For the text-containing cell, return its midpoint in (X, Y) coordinate format. 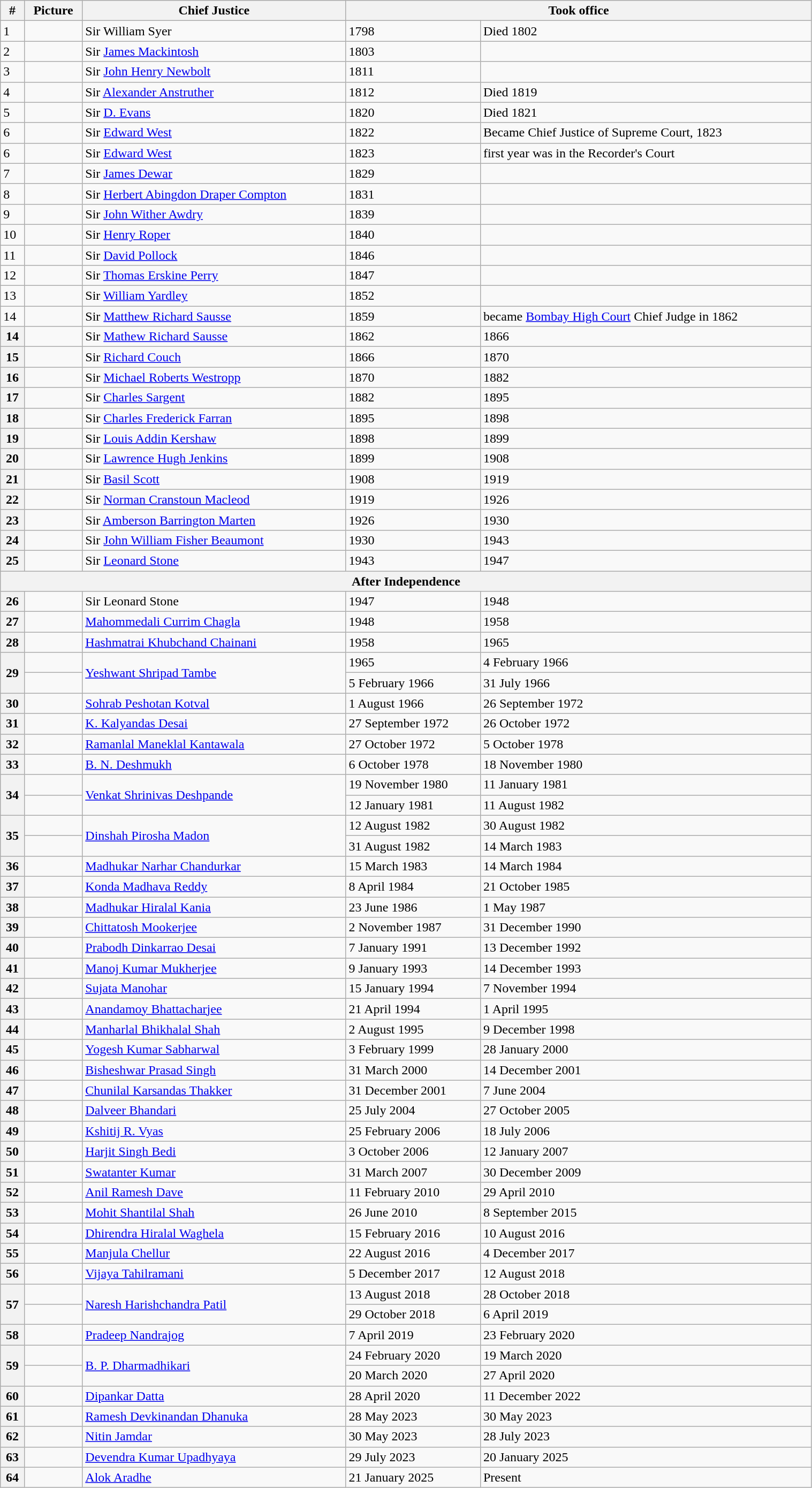
Mohit Shantilal Shah (214, 1212)
5 (13, 112)
54 (13, 1233)
30 December 2009 (646, 1172)
58 (13, 1335)
Sir John William Fisher Beaumont (214, 540)
22 August 2016 (413, 1254)
31 December 2001 (413, 1090)
49 (13, 1131)
45 (13, 1050)
2 November 1987 (413, 928)
41 (13, 968)
31 December 1990 (646, 928)
Anandamoy Bhattacharjee (214, 1009)
3 (13, 72)
40 (13, 948)
1812 (413, 92)
27 October 1972 (413, 744)
K. Kalyandas Desai (214, 724)
13 August 2018 (413, 1294)
39 (13, 928)
Sir Basil Scott (214, 479)
18 July 2006 (646, 1131)
Vijaya Tahilramani (214, 1274)
Nitin Jamdar (214, 1437)
became Bombay High Court Chief Judge in 1862 (646, 316)
Sir James Mackintosh (214, 51)
32 (13, 744)
Sir David Pollock (214, 255)
21 April 1994 (413, 1009)
19 March 2020 (646, 1355)
5 February 1966 (413, 683)
Manharlal Bhikhalal Shah (214, 1029)
18 November 1980 (646, 764)
13 December 1992 (646, 948)
3 February 1999 (413, 1050)
14 December 2001 (646, 1070)
Sir Norman Cranstoun Macleod (214, 499)
26 October 1972 (646, 724)
Naresh Harishchandra Patil (214, 1304)
first year was in the Recorder's Court (646, 153)
Sir Michael Roberts Westropp (214, 377)
9 (13, 214)
8 September 2015 (646, 1212)
28 October 2018 (646, 1294)
9 December 1998 (646, 1029)
11 August 1982 (646, 805)
15 January 1994 (413, 989)
Harjit Singh Bedi (214, 1151)
1847 (413, 276)
Manoj Kumar Mukherjee (214, 968)
8 April 1984 (413, 886)
4 December 2017 (646, 1254)
12 (13, 276)
10 August 2016 (646, 1233)
Sir William Syer (214, 31)
12 January 2007 (646, 1151)
12 August 1982 (413, 825)
11 January 1981 (646, 785)
Yeshwant Shripad Tambe (214, 673)
1840 (413, 234)
7 November 1994 (646, 989)
Hashmatrai Khubchand Chainani (214, 642)
Madhukar Hiralal Kania (214, 907)
After Independence (406, 581)
14 December 1993 (646, 968)
36 (13, 866)
21 January 2025 (413, 1477)
Sir Alexander Anstruther (214, 92)
Died 1819 (646, 92)
46 (13, 1070)
25 July 2004 (413, 1111)
Sir James Dewar (214, 173)
7 April 2019 (413, 1335)
Sir Mathew Richard Sausse (214, 337)
56 (13, 1274)
Became Chief Justice of Supreme Court, 1823 (646, 133)
1831 (413, 194)
23 (13, 520)
37 (13, 886)
24 February 2020 (413, 1355)
28 January 2000 (646, 1050)
Sir D. Evans (214, 112)
1 May 1987 (646, 907)
4 (13, 92)
Sir Charles Sargent (214, 398)
64 (13, 1477)
Sir Lawrence Hugh Jenkins (214, 459)
10 (13, 234)
1803 (413, 51)
1862 (413, 337)
Sir Amberson Barrington Marten (214, 520)
19 (13, 438)
23 June 1986 (413, 907)
2 (13, 51)
42 (13, 989)
29 July 2023 (413, 1457)
30 August 1982 (646, 825)
Sir Thomas Erskine Perry (214, 276)
20 January 2025 (646, 1457)
Madhukar Narhar Chandurkar (214, 866)
43 (13, 1009)
25 February 2006 (413, 1131)
11 (13, 255)
29 October 2018 (413, 1315)
28 (13, 642)
Chunilal Karsandas Thakker (214, 1090)
47 (13, 1090)
29 (13, 673)
7 January 1991 (413, 948)
24 (13, 540)
27 April 2020 (646, 1376)
Took office (579, 11)
20 (13, 459)
16 (13, 377)
Dalveer Bhandari (214, 1111)
Died 1802 (646, 31)
Dipankar Datta (214, 1396)
3 October 2006 (413, 1151)
1829 (413, 173)
Kshitij R. Vyas (214, 1131)
26 June 2010 (413, 1212)
1839 (413, 214)
31 July 1966 (646, 683)
Picture (53, 11)
1811 (413, 72)
Ramesh Devkinandan Dhanuka (214, 1416)
61 (13, 1416)
Sir Henry Roper (214, 234)
7 June 2004 (646, 1090)
1823 (413, 153)
Chief Justice (214, 11)
# (13, 11)
Anil Ramesh Dave (214, 1192)
23 February 2020 (646, 1335)
2 August 1995 (413, 1029)
30 (13, 703)
Sir William Yardley (214, 296)
22 (13, 499)
50 (13, 1151)
Manjula Chellur (214, 1254)
25 (13, 560)
Alok Aradhe (214, 1477)
Sir John Henry Newbolt (214, 72)
21 October 1985 (646, 886)
27 October 2005 (646, 1111)
1820 (413, 112)
12 January 1981 (413, 805)
Sohrab Peshotan Kotval (214, 703)
26 September 1972 (646, 703)
38 (13, 907)
Devendra Kumar Upadhyaya (214, 1457)
11 December 2022 (646, 1396)
6 April 2019 (646, 1315)
1 (13, 31)
31 March 2007 (413, 1172)
7 (13, 173)
31 (13, 724)
Pradeep Nandrajog (214, 1335)
Sir Matthew Richard Sausse (214, 316)
48 (13, 1111)
9 January 1993 (413, 968)
8 (13, 194)
52 (13, 1192)
Present (646, 1477)
33 (13, 764)
B. P. Dharmadhikari (214, 1365)
15 (13, 357)
6 October 1978 (413, 764)
26 (13, 602)
27 (13, 622)
15 February 2016 (413, 1233)
12 August 2018 (646, 1274)
59 (13, 1365)
Sir Herbert Abingdon Draper Compton (214, 194)
35 (13, 836)
Sir Louis Addin Kershaw (214, 438)
17 (13, 398)
28 July 2023 (646, 1437)
14 March 1983 (646, 846)
4 February 1966 (646, 663)
Venkat Shrinivas Deshpande (214, 795)
28 April 2020 (413, 1396)
Sir John Wither Awdry (214, 214)
31 March 2000 (413, 1070)
Mahommedali Currim Chagla (214, 622)
29 April 2010 (646, 1192)
Prabodh Dinkarrao Desai (214, 948)
B. N. Deshmukh (214, 764)
53 (13, 1212)
14 March 1984 (646, 866)
13 (13, 296)
Bisheshwar Prasad Singh (214, 1070)
51 (13, 1172)
60 (13, 1396)
Swatanter Kumar (214, 1172)
20 March 2020 (413, 1376)
1 August 1966 (413, 703)
1 April 1995 (646, 1009)
5 December 2017 (413, 1274)
63 (13, 1457)
31 August 1982 (413, 846)
19 November 1980 (413, 785)
1859 (413, 316)
18 (13, 418)
57 (13, 1304)
Sir Charles Frederick Farran (214, 418)
Sujata Manohar (214, 989)
Dinshah Pirosha Madon (214, 836)
55 (13, 1254)
Sir Richard Couch (214, 357)
28 May 2023 (413, 1416)
34 (13, 795)
5 October 1978 (646, 744)
62 (13, 1437)
21 (13, 479)
Dhirendra Hiralal Waghela (214, 1233)
11 February 2010 (413, 1192)
Died 1821 (646, 112)
15 March 1983 (413, 866)
1852 (413, 296)
1822 (413, 133)
Ramanlal Maneklal Kantawala (214, 744)
Chittatosh Mookerjee (214, 928)
1846 (413, 255)
27 September 1972 (413, 724)
44 (13, 1029)
1798 (413, 31)
Yogesh Kumar Sabharwal (214, 1050)
Konda Madhava Reddy (214, 886)
